Return the (X, Y) coordinate for the center point of the cell that contains the specified text.  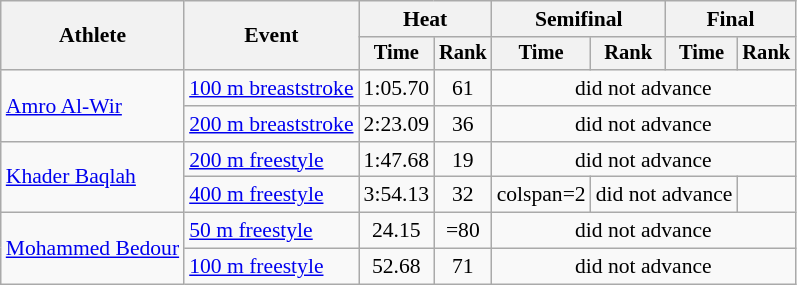
Final (730, 19)
100 m freestyle (271, 267)
Heat (426, 19)
52.68 (396, 267)
Athlete (92, 36)
1:47.68 (396, 160)
Amro Al-Wir (92, 106)
200 m breaststroke (271, 124)
Khader Baqlah (92, 178)
3:54.13 (396, 195)
Semifinal (579, 19)
=80 (463, 231)
36 (463, 124)
100 m breaststroke (271, 88)
24.15 (396, 231)
1:05.70 (396, 88)
32 (463, 195)
Mohammed Bedour (92, 248)
200 m freestyle (271, 160)
2:23.09 (396, 124)
400 m freestyle (271, 195)
colspan=2 (542, 195)
61 (463, 88)
19 (463, 160)
50 m freestyle (271, 231)
Event (271, 36)
71 (463, 267)
